Pinpoint the cell where the given text exists, returning its [X, Y] midpoint coordinate. 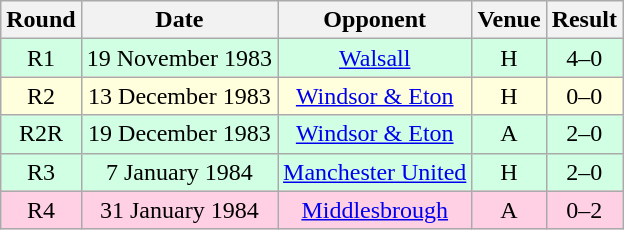
Opponent [375, 20]
R4 [41, 210]
31 January 1984 [179, 210]
R1 [41, 58]
13 December 1983 [179, 96]
R2 [41, 96]
Round [41, 20]
Manchester United [375, 172]
Venue [509, 20]
Result [584, 20]
R3 [41, 172]
19 December 1983 [179, 134]
Middlesbrough [375, 210]
7 January 1984 [179, 172]
0–2 [584, 210]
19 November 1983 [179, 58]
Date [179, 20]
0–0 [584, 96]
R2R [41, 134]
Walsall [375, 58]
4–0 [584, 58]
